From the cell containing the given text, extract its center point as (x, y) coordinate. 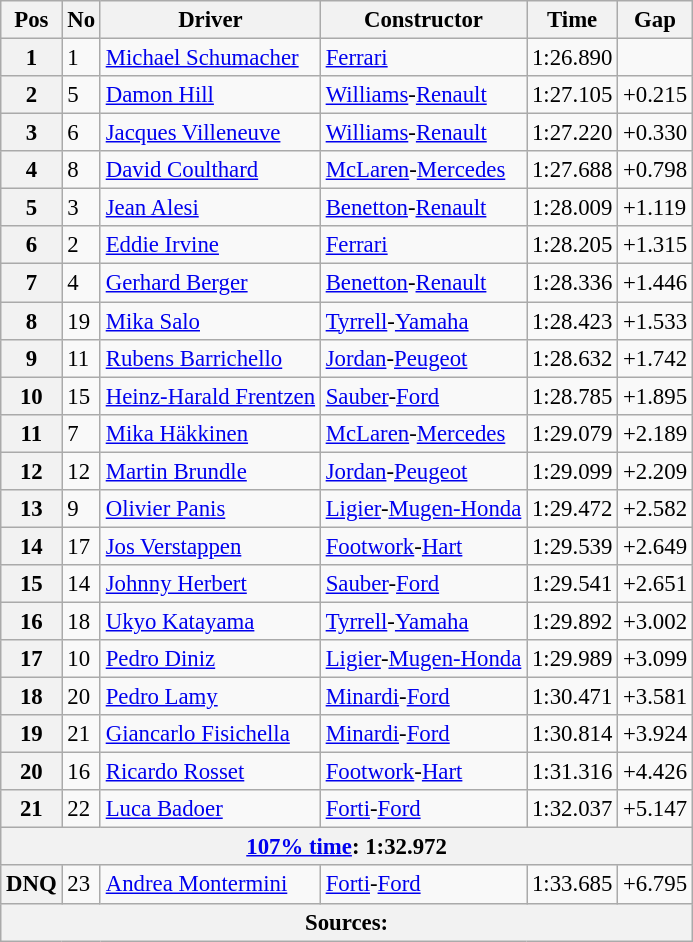
+4.426 (656, 772)
Sources: (347, 922)
+0.330 (656, 133)
Constructor (423, 20)
1:29.539 (572, 546)
+1.446 (656, 283)
22 (81, 809)
+2.651 (656, 584)
Olivier Panis (210, 509)
1:28.336 (572, 283)
+3.002 (656, 621)
DNQ (32, 885)
+1.742 (656, 358)
+0.798 (656, 170)
1:28.205 (572, 245)
Pos (32, 20)
+0.215 (656, 95)
1:28.009 (572, 208)
+1.119 (656, 208)
Ricardo Rosset (210, 772)
1:32.037 (572, 809)
+2.209 (656, 471)
1:27.688 (572, 170)
+1.533 (656, 321)
David Coulthard (210, 170)
Jean Alesi (210, 208)
Pedro Diniz (210, 659)
Time (572, 20)
Pedro Lamy (210, 697)
1:27.105 (572, 95)
+3.581 (656, 697)
+6.795 (656, 885)
Mika Häkkinen (210, 433)
Rubens Barrichello (210, 358)
1:29.541 (572, 584)
Mika Salo (210, 321)
1:33.685 (572, 885)
Eddie Irvine (210, 245)
1:29.989 (572, 659)
Luca Badoer (210, 809)
+5.147 (656, 809)
Driver (210, 20)
Martin Brundle (210, 471)
1:29.472 (572, 509)
No (81, 20)
1:28.632 (572, 358)
Jacques Villeneuve (210, 133)
13 (32, 509)
1:28.785 (572, 396)
Giancarlo Fisichella (210, 734)
+2.582 (656, 509)
Gerhard Berger (210, 283)
1:29.079 (572, 433)
Gap (656, 20)
1:26.890 (572, 58)
1:30.814 (572, 734)
Johnny Herbert (210, 584)
Damon Hill (210, 95)
107% time: 1:32.972 (347, 847)
23 (81, 885)
1:29.892 (572, 621)
1:27.220 (572, 133)
1:30.471 (572, 697)
1:28.423 (572, 321)
Jos Verstappen (210, 546)
+3.924 (656, 734)
+1.895 (656, 396)
1:29.099 (572, 471)
1:31.316 (572, 772)
Andrea Montermini (210, 885)
+1.315 (656, 245)
+2.649 (656, 546)
+2.189 (656, 433)
+3.099 (656, 659)
Ukyo Katayama (210, 621)
Michael Schumacher (210, 58)
Heinz-Harald Frentzen (210, 396)
